From the cell containing the given text, extract its center point as [x, y] coordinate. 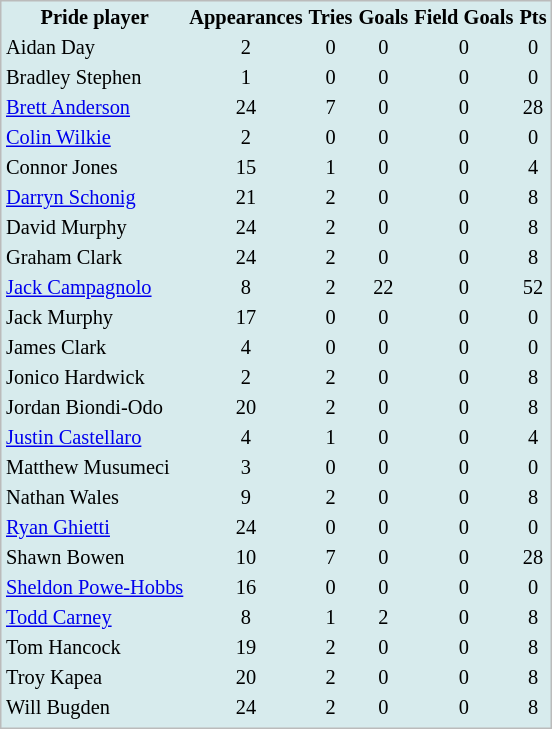
17 [246, 318]
Sheldon Powe-Hobbs [94, 588]
Pts [533, 18]
Tom Hancock [94, 648]
Brett Anderson [94, 108]
Appearances [246, 18]
Darryn Schonig [94, 198]
15 [246, 168]
Connor Jones [94, 168]
Bradley Stephen [94, 78]
Justin Castellaro [94, 438]
Shawn Bowen [94, 558]
Graham Clark [94, 258]
22 [384, 288]
Troy Kapea [94, 678]
Todd Carney [94, 618]
16 [246, 588]
Jonico Hardwick [94, 378]
James Clark [94, 348]
Aidan Day [94, 48]
10 [246, 558]
19 [246, 648]
52 [533, 288]
Jordan Biondi-Odo [94, 408]
David Murphy [94, 228]
Goals [384, 18]
Field Goals [464, 18]
Colin Wilkie [94, 138]
Ryan Ghietti [94, 528]
Matthew Musumeci [94, 468]
Pride player [94, 18]
Will Bugden [94, 708]
Tries [330, 18]
Jack Murphy [94, 318]
Nathan Wales [94, 498]
Jack Campagnolo [94, 288]
9 [246, 498]
21 [246, 198]
3 [246, 468]
